Find where the given text appears and provide that cell's center as (x, y) coordinate. 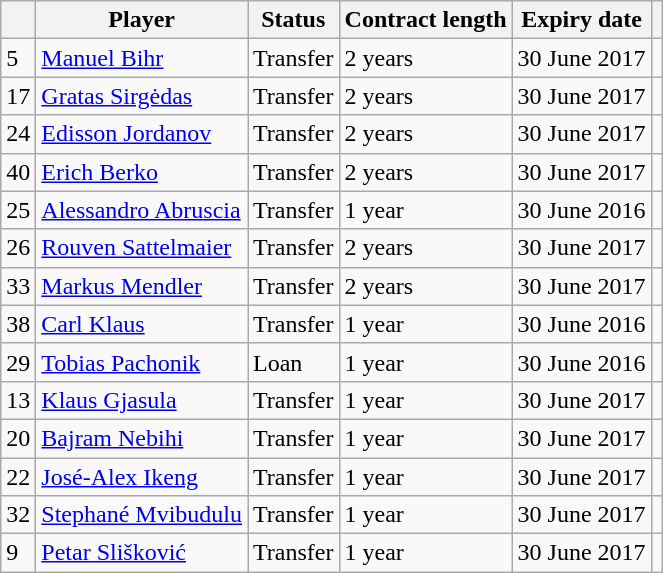
20 (18, 438)
Status (294, 20)
Contract length (426, 20)
26 (18, 248)
Markus Mendler (142, 286)
22 (18, 477)
40 (18, 172)
38 (18, 324)
Expiry date (582, 20)
Carl Klaus (142, 324)
29 (18, 362)
Player (142, 20)
9 (18, 553)
Stephané Mvibudulu (142, 515)
Petar Slišković (142, 553)
33 (18, 286)
Rouven Sattelmaier (142, 248)
Erich Berko (142, 172)
17 (18, 96)
24 (18, 134)
Gratas Sirgėdas (142, 96)
Bajram Nebihi (142, 438)
Klaus Gjasula (142, 400)
Manuel Bihr (142, 58)
13 (18, 400)
Tobias Pachonik (142, 362)
25 (18, 210)
5 (18, 58)
Loan (294, 362)
32 (18, 515)
José-Alex Ikeng (142, 477)
Edisson Jordanov (142, 134)
Alessandro Abruscia (142, 210)
